Return the [x, y] coordinate for the center point of the cell that contains the specified text.  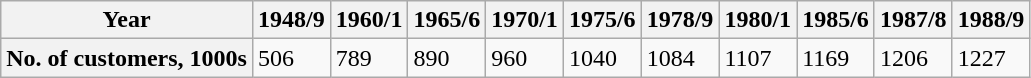
789 [369, 58]
1227 [991, 58]
1206 [913, 58]
1978/9 [680, 20]
1948/9 [291, 20]
1970/1 [525, 20]
1988/9 [991, 20]
1960/1 [369, 20]
960 [525, 58]
1965/6 [447, 20]
890 [447, 58]
1987/8 [913, 20]
1985/6 [836, 20]
1107 [758, 58]
1975/6 [602, 20]
1040 [602, 58]
Year [127, 20]
506 [291, 58]
No. of customers, 1000s [127, 58]
1169 [836, 58]
1084 [680, 58]
1980/1 [758, 20]
